Scan for the cell matching the given text and deliver its [x, y] coordinate at center. 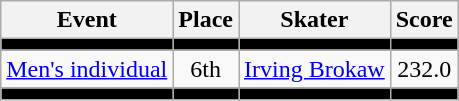
Skater [314, 20]
6th [206, 69]
Score [424, 20]
Irving Brokaw [314, 69]
Event [87, 20]
232.0 [424, 69]
Place [206, 20]
Men's individual [87, 69]
